Provide the (x, y) coordinate of the cell's center where the given text is located.  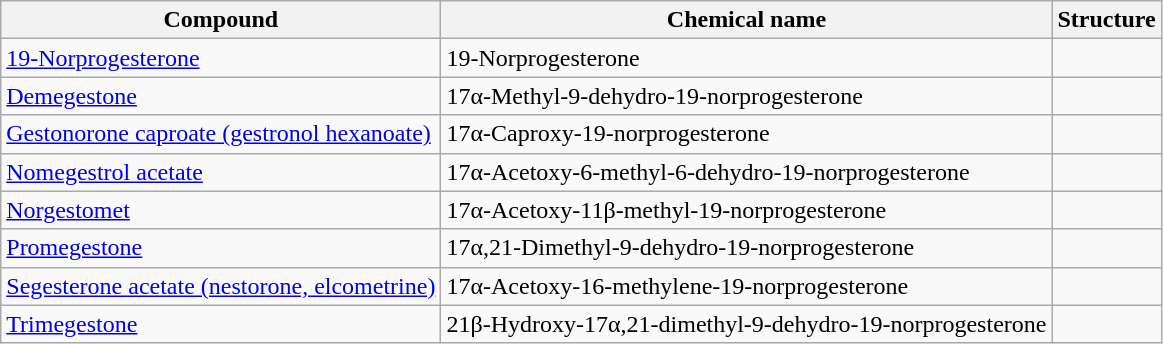
Norgestomet (221, 210)
Segesterone acetate (nestorone, elcometrine) (221, 286)
21β-Hydroxy-17α,21-dimethyl-9-dehydro-19-norprogesterone (746, 324)
Gestonorone caproate (gestronol hexanoate) (221, 134)
17α-Acetoxy-11β-methyl-19-norprogesterone (746, 210)
Trimegestone (221, 324)
Compound (221, 20)
17α-Caproxy-19-norprogesterone (746, 134)
17α,21-Dimethyl-9-dehydro-19-norprogesterone (746, 248)
17α-Acetoxy-16-methylene-19-norprogesterone (746, 286)
Demegestone (221, 96)
Nomegestrol acetate (221, 172)
17α-Methyl-9-dehydro-19-norprogesterone (746, 96)
Promegestone (221, 248)
17α-Acetoxy-6-methyl-6-dehydro-19-norprogesterone (746, 172)
Chemical name (746, 20)
Structure (1106, 20)
